Return the (x, y) coordinate for the center point of the cell that contains the specified text.  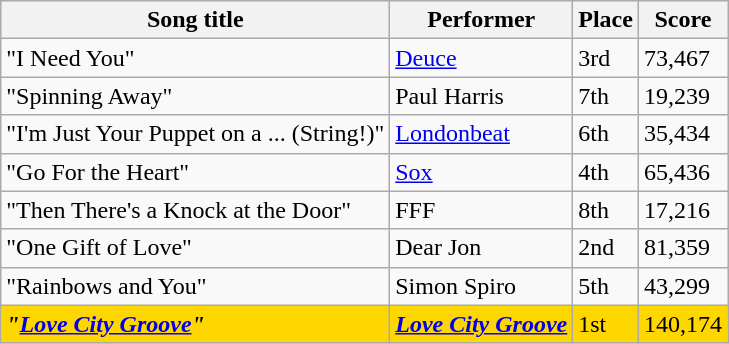
65,436 (682, 172)
6th (606, 134)
35,434 (682, 134)
19,239 (682, 96)
140,174 (682, 324)
"Go For the Heart" (196, 172)
Love City Groove (482, 324)
"Love City Groove" (196, 324)
Deuce (482, 58)
1st (606, 324)
81,359 (682, 248)
FFF (482, 210)
Place (606, 20)
Song title (196, 20)
5th (606, 286)
"Spinning Away" (196, 96)
Sox (482, 172)
8th (606, 210)
3rd (606, 58)
73,467 (682, 58)
17,216 (682, 210)
"Rainbows and You" (196, 286)
2nd (606, 248)
Londonbeat (482, 134)
Score (682, 20)
7th (606, 96)
Performer (482, 20)
Dear Jon (482, 248)
4th (606, 172)
Simon Spiro (482, 286)
43,299 (682, 286)
"One Gift of Love" (196, 248)
"Then There's a Knock at the Door" (196, 210)
"I Need You" (196, 58)
"I'm Just Your Puppet on a ... (String!)" (196, 134)
Paul Harris (482, 96)
